Detect which cell encompasses the target text, then output its (X, Y) center coordinate. 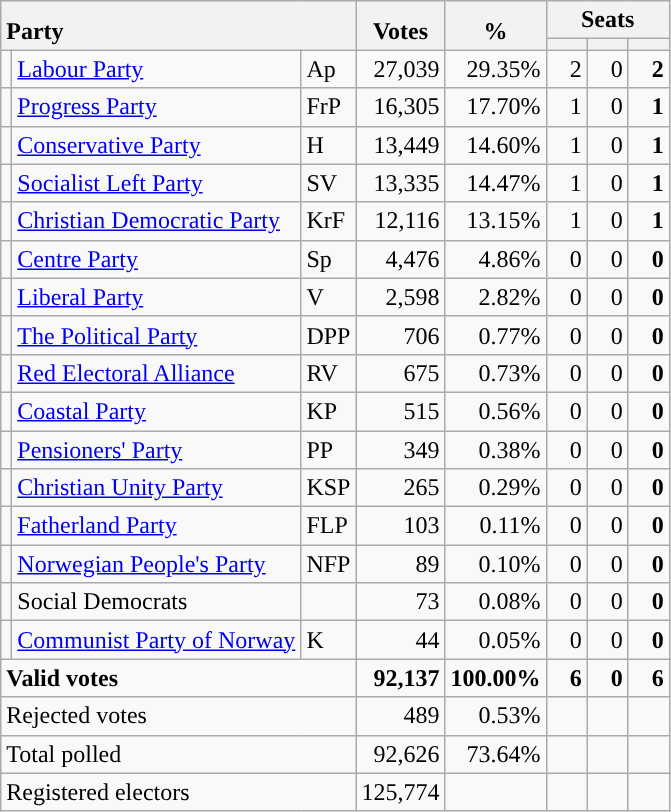
14.47% (496, 183)
0.56% (496, 411)
Ap (328, 69)
V (328, 297)
73 (400, 602)
Labour Party (156, 69)
Red Electoral Alliance (156, 373)
489 (400, 716)
349 (400, 449)
0.05% (496, 640)
Valid votes (178, 678)
2,598 (400, 297)
0.11% (496, 526)
FrP (328, 107)
Party (178, 26)
Christian Democratic Party (156, 221)
14.60% (496, 145)
Coastal Party (156, 411)
16,305 (400, 107)
H (328, 145)
Registered electors (178, 792)
17.70% (496, 107)
Centre Party (156, 259)
Social Democrats (156, 602)
KP (328, 411)
FLP (328, 526)
Votes (400, 26)
KSP (328, 488)
12,116 (400, 221)
44 (400, 640)
PP (328, 449)
RV (328, 373)
73.64% (496, 754)
103 (400, 526)
Liberal Party (156, 297)
NFP (328, 564)
Norwegian People's Party (156, 564)
2.82% (496, 297)
100.00% (496, 678)
675 (400, 373)
KrF (328, 221)
Socialist Left Party (156, 183)
Seats (608, 20)
Conservative Party (156, 145)
0.77% (496, 335)
0.10% (496, 564)
Christian Unity Party (156, 488)
27,039 (400, 69)
13,449 (400, 145)
92,626 (400, 754)
29.35% (496, 69)
13.15% (496, 221)
92,137 (400, 678)
0.38% (496, 449)
0.53% (496, 716)
706 (400, 335)
4,476 (400, 259)
0.29% (496, 488)
SV (328, 183)
Communist Party of Norway (156, 640)
Rejected votes (178, 716)
% (496, 26)
Fatherland Party (156, 526)
K (328, 640)
13,335 (400, 183)
Total polled (178, 754)
265 (400, 488)
125,774 (400, 792)
The Political Party (156, 335)
DPP (328, 335)
Sp (328, 259)
0.08% (496, 602)
515 (400, 411)
0.73% (496, 373)
4.86% (496, 259)
Progress Party (156, 107)
89 (400, 564)
Pensioners' Party (156, 449)
